Return the (X, Y) coordinate for the center point of the cell that contains the specified text.  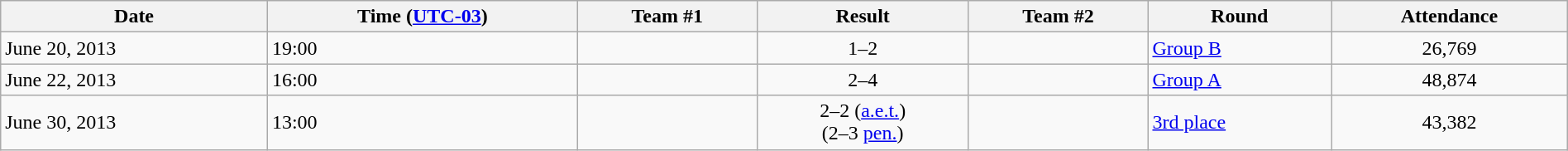
Team #1 (667, 17)
Group A (1240, 80)
1–2 (863, 48)
June 22, 2013 (134, 80)
Group B (1240, 48)
19:00 (422, 48)
16:00 (422, 80)
26,769 (1450, 48)
13:00 (422, 123)
Attendance (1450, 17)
2–4 (863, 80)
Time (UTC-03) (422, 17)
June 30, 2013 (134, 123)
Team #2 (1059, 17)
June 20, 2013 (134, 48)
2–2 (a.e.t.)(2–3 pen.) (863, 123)
Date (134, 17)
43,382 (1450, 123)
48,874 (1450, 80)
Result (863, 17)
3rd place (1240, 123)
Round (1240, 17)
